Output the (X, Y) coordinate of the center of the cell containing the given text.  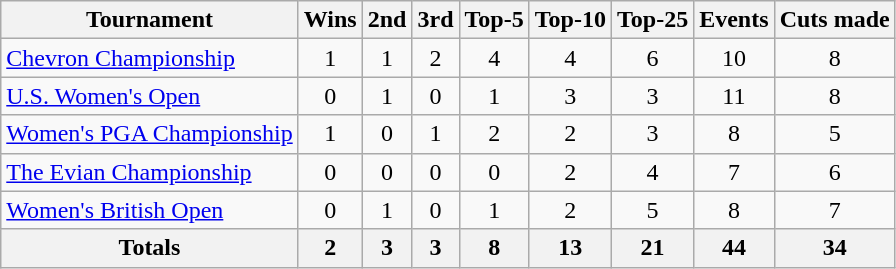
11 (734, 96)
Wins (330, 20)
21 (652, 248)
34 (834, 248)
Top-10 (570, 20)
44 (734, 248)
Cuts made (834, 20)
The Evian Championship (150, 172)
Events (734, 20)
Women's British Open (150, 210)
Top-25 (652, 20)
Chevron Championship (150, 58)
Top-5 (494, 20)
13 (570, 248)
3rd (436, 20)
2nd (387, 20)
Tournament (150, 20)
U.S. Women's Open (150, 96)
10 (734, 58)
Totals (150, 248)
Women's PGA Championship (150, 134)
